Determine the (X, Y) coordinate at the center of the cell enclosing the given text.  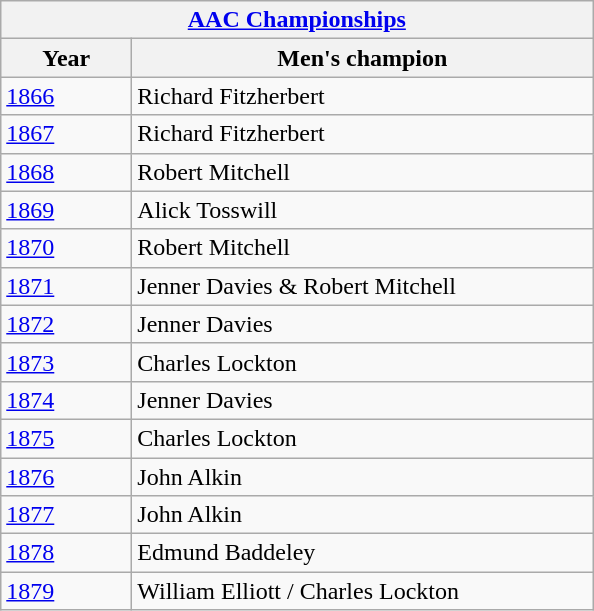
1870 (66, 248)
1876 (66, 477)
1871 (66, 286)
Year (66, 58)
AAC Championships (297, 20)
1879 (66, 591)
Jenner Davies & Robert Mitchell (362, 286)
Men's champion (362, 58)
William Elliott / Charles Lockton (362, 591)
1877 (66, 515)
1867 (66, 134)
Edmund Baddeley (362, 553)
1869 (66, 210)
1878 (66, 553)
1872 (66, 324)
1875 (66, 438)
Alick Tosswill (362, 210)
1866 (66, 96)
1874 (66, 400)
1868 (66, 172)
1873 (66, 362)
